Capture the cell that displays the provided text and extract its [x, y] central coordinate. 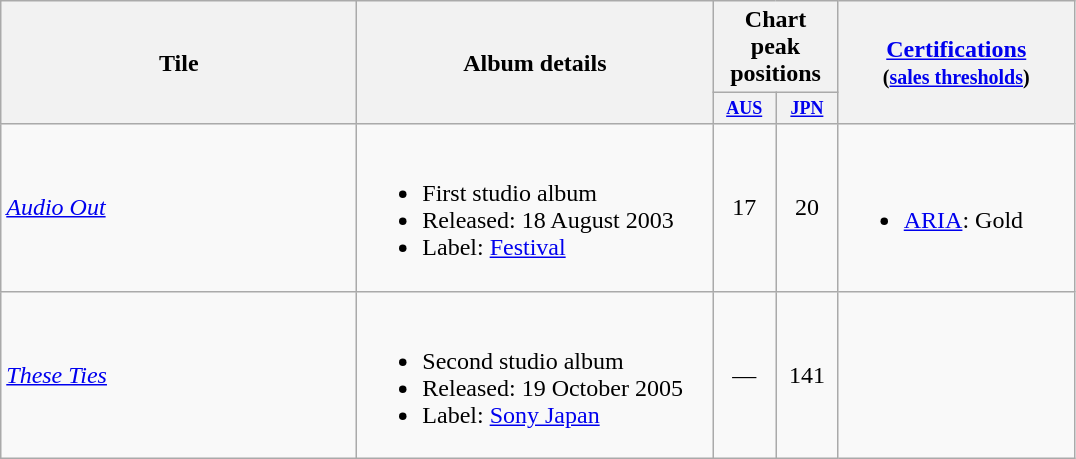
17 [744, 208]
Second studio albumReleased: 19 October 2005Label: Sony Japan [535, 374]
AUS [744, 108]
These Ties [179, 374]
20 [808, 208]
— [744, 374]
Certifications(sales thresholds) [956, 62]
141 [808, 374]
Chart peak positions [776, 47]
First studio albumReleased: 18 August 2003Label: Festival [535, 208]
ARIA: Gold [956, 208]
JPN [808, 108]
Audio Out [179, 208]
Tile [179, 62]
Album details [535, 62]
